For the text-containing cell, return its midpoint in [x, y] coordinate format. 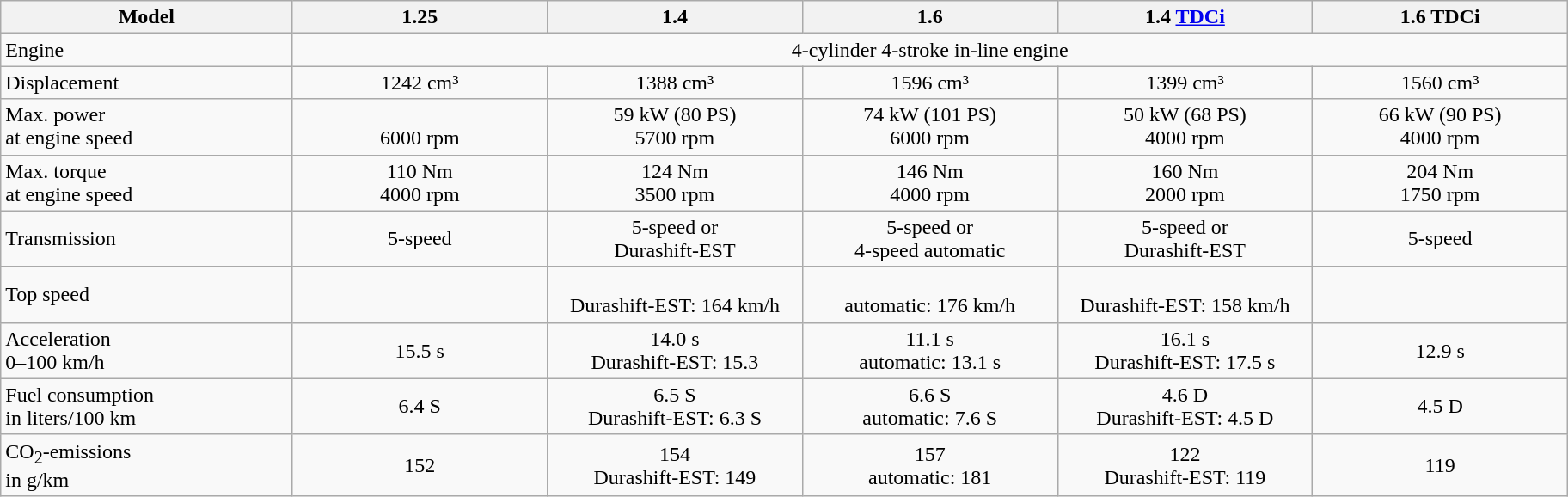
66 kW (90 PS) 4000 rpm [1441, 127]
6.5 SDurashift-EST: 6.3 S [676, 406]
154Durashift-EST: 149 [676, 464]
160 Nm 2000 rpm [1185, 182]
Acceleration 0–100 km/h [146, 351]
4.5 D [1441, 406]
Durashift-EST: 158 km/h [1185, 294]
110 Nm 4000 rpm [420, 182]
1.6 TDCi [1441, 17]
1242 cm³ [420, 83]
1.25 [420, 17]
CO2-emissionsin g/km [146, 464]
11.1 sautomatic: 13.1 s [930, 351]
Transmission [146, 239]
50 kW (68 PS) 4000 rpm [1185, 127]
Max. power at engine speed [146, 127]
146 Nm 4000 rpm [930, 182]
6000 rpm [420, 127]
1.4 TDCi [1185, 17]
automatic: 176 km/h [930, 294]
1.6 [930, 17]
5-speed or4-speed automatic [930, 239]
74 kW (101 PS) 6000 rpm [930, 127]
124 Nm 3500 rpm [676, 182]
6.6 Sautomatic: 7.6 S [930, 406]
1596 cm³ [930, 83]
Model [146, 17]
1.4 [676, 17]
Max. torque at engine speed [146, 182]
14.0 sDurashift-EST: 15.3 [676, 351]
Top speed [146, 294]
152 [420, 464]
122Durashift-EST: 119 [1185, 464]
15.5 s [420, 351]
1399 cm³ [1185, 83]
Fuel consumption in liters/100 km [146, 406]
12.9 s [1441, 351]
119 [1441, 464]
Durashift-EST: 164 km/h [676, 294]
16.1 sDurashift-EST: 17.5 s [1185, 351]
Displacement [146, 83]
59 kW (80 PS) 5700 rpm [676, 127]
157automatic: 181 [930, 464]
4.6 DDurashift-EST: 4.5 D [1185, 406]
1560 cm³ [1441, 83]
Engine [146, 50]
1388 cm³ [676, 83]
4-cylinder 4-stroke in-line engine [930, 50]
6.4 S [420, 406]
204 Nm 1750 rpm [1441, 182]
